Identify which cell holds the provided text, then report its (X, Y) central coordinate. 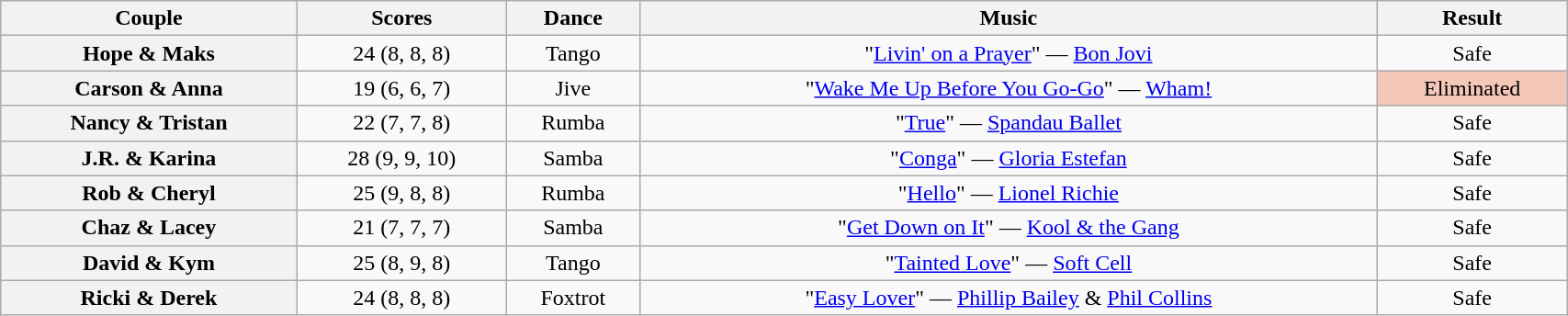
"Tainted Love" — Soft Cell (1009, 263)
25 (9, 8, 8) (401, 193)
Hope & Maks (149, 53)
David & Kym (149, 263)
Foxtrot (573, 298)
Carson & Anna (149, 88)
Jive (573, 88)
"Get Down on It" — Kool & the Gang (1009, 228)
19 (6, 6, 7) (401, 88)
21 (7, 7, 7) (401, 228)
Ricki & Derek (149, 298)
Nancy & Tristan (149, 123)
28 (9, 9, 10) (401, 158)
Scores (401, 18)
Dance (573, 18)
"Wake Me Up Before You Go-Go" — Wham! (1009, 88)
Result (1472, 18)
"Easy Lover" — Phillip Bailey & Phil Collins (1009, 298)
Music (1009, 18)
"Hello" — Lionel Richie (1009, 193)
"True" — Spandau Ballet (1009, 123)
J.R. & Karina (149, 158)
Rob & Cheryl (149, 193)
Eliminated (1472, 88)
"Livin' on a Prayer" — Bon Jovi (1009, 53)
Couple (149, 18)
Chaz & Lacey (149, 228)
22 (7, 7, 8) (401, 123)
25 (8, 9, 8) (401, 263)
"Conga" — Gloria Estefan (1009, 158)
